For the text-containing cell, return its midpoint in [X, Y] coordinate format. 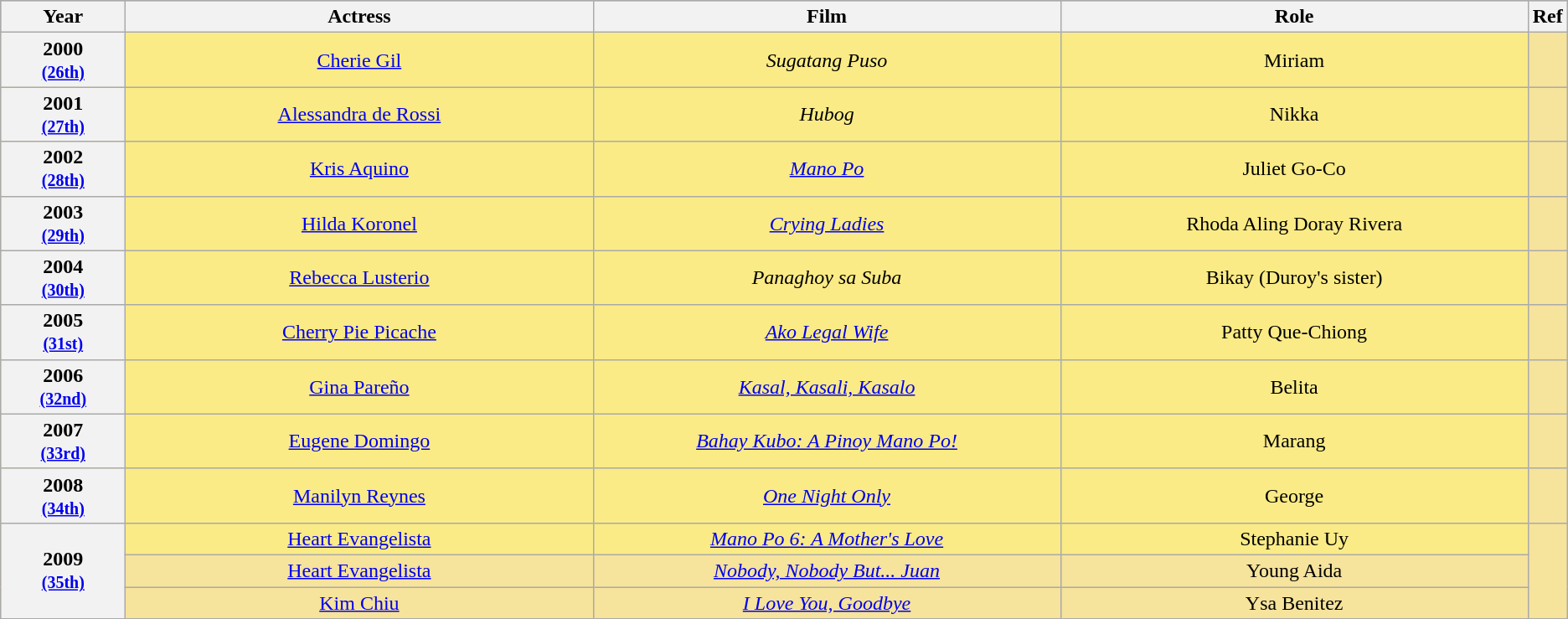
2001 (27th) [64, 114]
Sugatang Puso [827, 60]
2009 (35th) [64, 570]
2008 (34th) [64, 496]
Actress [359, 17]
Stephanie Uy [1294, 539]
2003 (29th) [64, 223]
Bahay Kubo: A Pinoy Mano Po! [827, 441]
2005 (31st) [64, 332]
Kris Aquino [359, 169]
Bikay (Duroy's sister) [1294, 278]
Nikka [1294, 114]
Miriam [1294, 60]
Alessandra de Rossi [359, 114]
Eugene Domingo [359, 441]
Role [1294, 17]
Ako Legal Wife [827, 332]
Year [64, 17]
2007 (33rd) [64, 441]
One Night Only [827, 496]
Crying Ladies [827, 223]
Cherry Pie Picache [359, 332]
Juliet Go-Co [1294, 169]
2000 (26th) [64, 60]
Ref [1548, 17]
Hilda Koronel [359, 223]
George [1294, 496]
Patty Que-Chiong [1294, 332]
Rhoda Aling Doray Rivera [1294, 223]
Marang [1294, 441]
Mano Po [827, 169]
Panaghoy sa Suba [827, 278]
Mano Po 6: A Mother's Love [827, 539]
Kasal, Kasali, Kasalo [827, 387]
2004 (30th) [64, 278]
2002 (28th) [64, 169]
Film [827, 17]
Belita [1294, 387]
I Love You, Goodbye [827, 602]
Hubog [827, 114]
Kim Chiu [359, 602]
Rebecca Lusterio [359, 278]
Cherie Gil [359, 60]
2006 (32nd) [64, 387]
Young Aida [1294, 570]
Nobody, Nobody But... Juan [827, 570]
Manilyn Reynes [359, 496]
Ysa Benitez [1294, 602]
Gina Pareño [359, 387]
